From the cell containing the given text, extract its center point as [X, Y] coordinate. 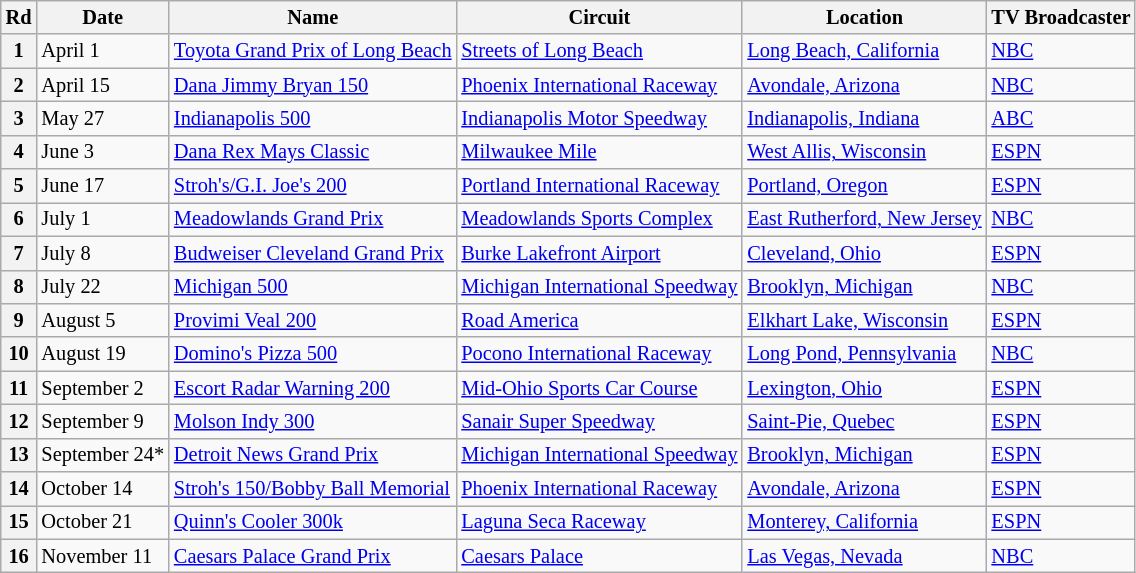
Quinn's Cooler 300k [312, 522]
East Rutherford, New Jersey [864, 219]
15 [19, 522]
Indianapolis Motor Speedway [599, 118]
Laguna Seca Raceway [599, 522]
Molson Indy 300 [312, 421]
Pocono International Raceway [599, 354]
Location [864, 17]
Provimi Veal 200 [312, 320]
7 [19, 253]
4 [19, 152]
ABC [1062, 118]
6 [19, 219]
August 19 [102, 354]
3 [19, 118]
April 15 [102, 85]
Saint-Pie, Quebec [864, 421]
12 [19, 421]
Caesars Palace Grand Prix [312, 556]
Long Pond, Pennsylvania [864, 354]
Long Beach, California [864, 51]
Monterey, California [864, 522]
Dana Jimmy Bryan 150 [312, 85]
Toyota Grand Prix of Long Beach [312, 51]
July 1 [102, 219]
13 [19, 455]
April 1 [102, 51]
October 21 [102, 522]
October 14 [102, 489]
Cleveland, Ohio [864, 253]
August 5 [102, 320]
Stroh's 150/Bobby Ball Memorial [312, 489]
5 [19, 186]
8 [19, 287]
Rd [19, 17]
June 17 [102, 186]
Milwaukee Mile [599, 152]
Circuit [599, 17]
Stroh's/G.I. Joe's 200 [312, 186]
September 9 [102, 421]
Indianapolis 500 [312, 118]
Date [102, 17]
16 [19, 556]
1 [19, 51]
May 27 [102, 118]
Road America [599, 320]
Indianapolis, Indiana [864, 118]
Detroit News Grand Prix [312, 455]
September 2 [102, 388]
July 8 [102, 253]
Budweiser Cleveland Grand Prix [312, 253]
2 [19, 85]
11 [19, 388]
14 [19, 489]
Dana Rex Mays Classic [312, 152]
June 3 [102, 152]
Portland, Oregon [864, 186]
9 [19, 320]
Lexington, Ohio [864, 388]
Las Vegas, Nevada [864, 556]
Mid-Ohio Sports Car Course [599, 388]
Domino's Pizza 500 [312, 354]
July 22 [102, 287]
TV Broadcaster [1062, 17]
Sanair Super Speedway [599, 421]
September 24* [102, 455]
Meadowlands Grand Prix [312, 219]
Michigan 500 [312, 287]
10 [19, 354]
Escort Radar Warning 200 [312, 388]
Burke Lakefront Airport [599, 253]
Name [312, 17]
Streets of Long Beach [599, 51]
Elkhart Lake, Wisconsin [864, 320]
Portland International Raceway [599, 186]
November 11 [102, 556]
Meadowlands Sports Complex [599, 219]
Caesars Palace [599, 556]
West Allis, Wisconsin [864, 152]
